Provide the (x, y) coordinate of the cell's center where the given text is located.  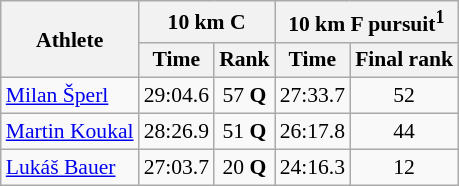
10 km C (207, 22)
27:03.7 (176, 167)
Rank (244, 60)
12 (404, 167)
24:16.3 (312, 167)
28:26.9 (176, 132)
20 Q (244, 167)
26:17.8 (312, 132)
Final rank (404, 60)
Martin Koukal (70, 132)
57 Q (244, 96)
Athlete (70, 40)
27:33.7 (312, 96)
44 (404, 132)
52 (404, 96)
51 Q (244, 132)
Lukáš Bauer (70, 167)
29:04.6 (176, 96)
10 km F pursuit1 (366, 22)
Milan Šperl (70, 96)
